Provide the [x, y] coordinate of the cell's center where the given text is located.  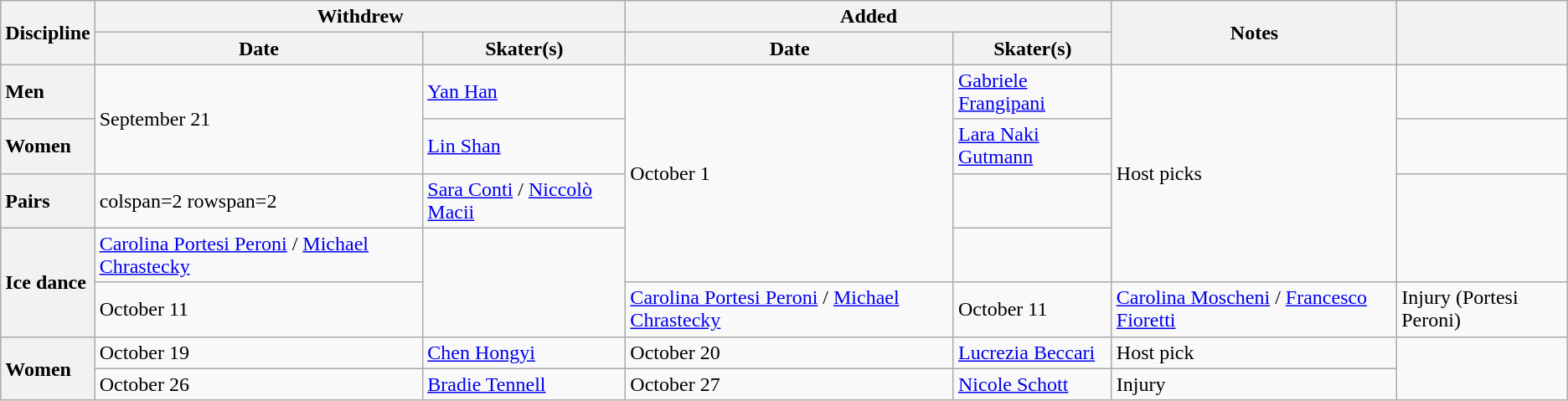
October 26 [259, 384]
Injury [1254, 384]
Gabriele Frangipani [1032, 92]
Pairs [48, 201]
Notes [1254, 33]
Lin Shan [524, 146]
October 1 [790, 173]
Men [48, 92]
Chen Hongyi [524, 352]
October 27 [790, 384]
Nicole Schott [1032, 384]
Yan Han [524, 92]
Discipline [48, 33]
Lucrezia Beccari [1032, 352]
October 20 [790, 352]
Lara Naki Gutmann [1032, 146]
Host pick [1254, 352]
Added [869, 17]
Bradie Tennell [524, 384]
Carolina Moscheni / Francesco Fioretti [1254, 310]
Host picks [1254, 173]
October 19 [259, 352]
Injury (Portesi Peroni) [1483, 310]
colspan=2 rowspan=2 [259, 201]
Ice dance [48, 282]
Withdrew [360, 17]
September 21 [259, 119]
Sara Conti / Niccolò Macii [524, 201]
